Detect which cell encompasses the target text, then output its (x, y) center coordinate. 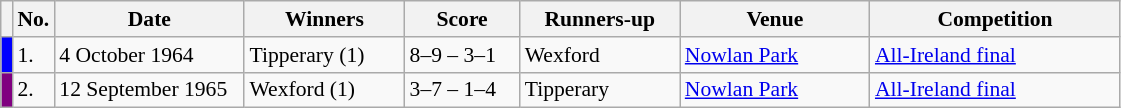
8–9 – 3–1 (462, 55)
No. (33, 19)
Venue (775, 19)
4 October 1964 (149, 55)
Runners-up (600, 19)
2. (33, 90)
3–7 – 1–4 (462, 90)
Tipperary (600, 90)
1. (33, 55)
Competition (995, 19)
Wexford (600, 55)
Tipperary (1) (324, 55)
Winners (324, 19)
12 September 1965 (149, 90)
Wexford (1) (324, 90)
Date (149, 19)
Score (462, 19)
